Detect which cell encompasses the target text, then output its (X, Y) center coordinate. 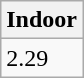
2.29 (42, 58)
Indoor (42, 20)
